Scan for the cell matching the given text and deliver its [X, Y] coordinate at center. 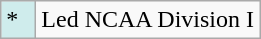
* [18, 20]
Led NCAA Division I [148, 20]
